Detect which cell encompasses the target text, then output its [x, y] center coordinate. 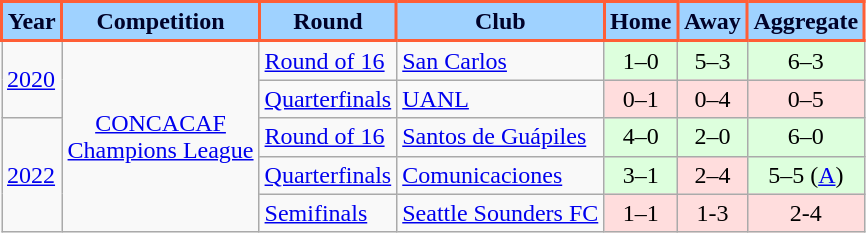
CONCACAFChampions League [160, 136]
1-3 [712, 213]
Aggregate [806, 22]
Home [641, 22]
UANL [500, 99]
1–0 [641, 60]
3–1 [641, 175]
5–3 [712, 60]
2-4 [806, 213]
2–4 [712, 175]
Competition [160, 22]
Santos de Guápiles [500, 137]
Club [500, 22]
4–0 [641, 137]
0–1 [641, 99]
0–5 [806, 99]
2020 [32, 80]
6–3 [806, 60]
Comunicaciones [500, 175]
2022 [32, 175]
Semifinals [328, 213]
Seattle Sounders FC [500, 213]
5–5 (A) [806, 175]
Year [32, 22]
2–0 [712, 137]
Away [712, 22]
San Carlos [500, 60]
0–4 [712, 99]
1–1 [641, 213]
6–0 [806, 137]
Round [328, 22]
